From the cell containing the given text, extract its center point as (x, y) coordinate. 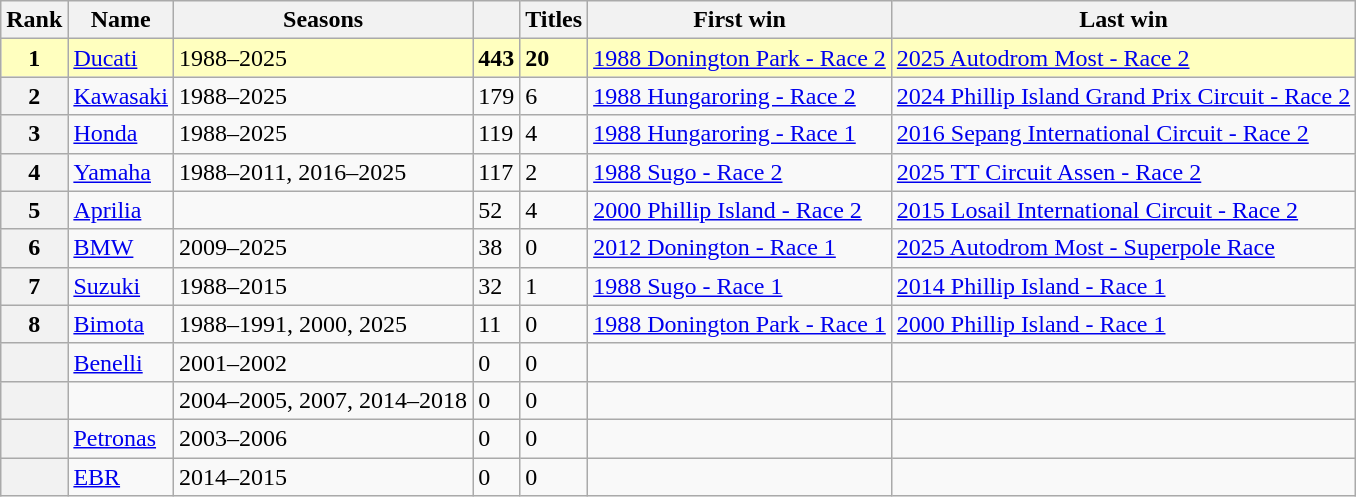
7 (34, 286)
20 (554, 58)
Petronas (121, 438)
38 (496, 248)
Kawasaki (121, 96)
52 (496, 210)
Titles (554, 20)
Bimota (121, 324)
3 (34, 134)
2025 Autodrom Most - Race 2 (1123, 58)
119 (496, 134)
1988 Hungaroring - Race 2 (740, 96)
2024 Phillip Island Grand Prix Circuit - Race 2 (1123, 96)
2000 Phillip Island - Race 1 (1123, 324)
2016 Sepang International Circuit - Race 2 (1123, 134)
2015 Losail International Circuit - Race 2 (1123, 210)
2001–2002 (324, 362)
2009–2025 (324, 248)
1988 Donington Park - Race 1 (740, 324)
Suzuki (121, 286)
2012 Donington - Race 1 (740, 248)
Yamaha (121, 172)
32 (496, 286)
EBR (121, 477)
117 (496, 172)
Last win (1123, 20)
2014 Phillip Island - Race 1 (1123, 286)
BMW (121, 248)
Ducati (121, 58)
Rank (34, 20)
Benelli (121, 362)
5 (34, 210)
1988 Sugo - Race 2 (740, 172)
1988 Hungaroring - Race 1 (740, 134)
Honda (121, 134)
1988 Sugo - Race 1 (740, 286)
Seasons (324, 20)
1988–1991, 2000, 2025 (324, 324)
Name (121, 20)
1988 Donington Park - Race 2 (740, 58)
1988–2015 (324, 286)
First win (740, 20)
2004–2005, 2007, 2014–2018 (324, 400)
2000 Phillip Island - Race 2 (740, 210)
8 (34, 324)
2014–2015 (324, 477)
2025 TT Circuit Assen - Race 2 (1123, 172)
2003–2006 (324, 438)
179 (496, 96)
443 (496, 58)
1988–2011, 2016–2025 (324, 172)
2025 Autodrom Most - Superpole Race (1123, 248)
Aprilia (121, 210)
11 (496, 324)
